From the cell containing the given text, extract its center point as (X, Y) coordinate. 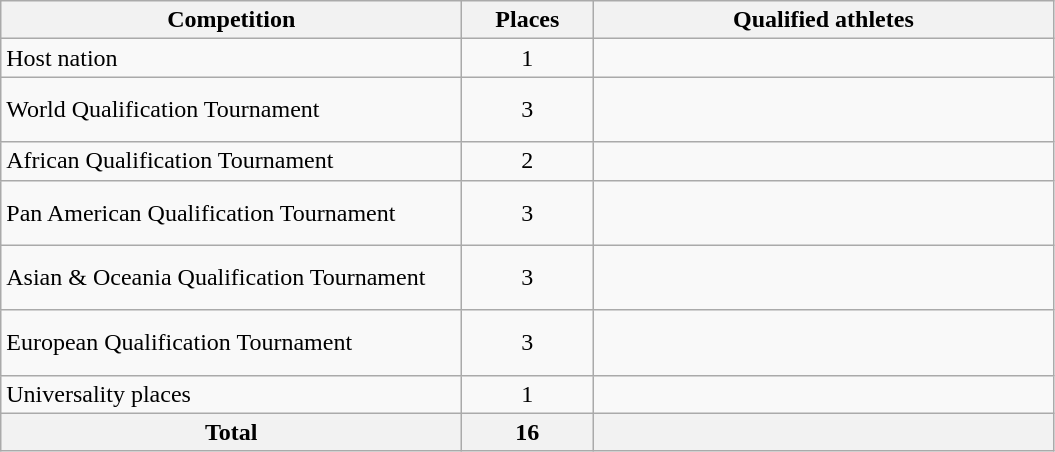
Competition (232, 20)
Host nation (232, 58)
Places (528, 20)
16 (528, 432)
Asian & Oceania Qualification Tournament (232, 278)
Universality places (232, 394)
2 (528, 161)
Qualified athletes (824, 20)
World Qualification Tournament (232, 110)
African Qualification Tournament (232, 161)
European Qualification Tournament (232, 342)
Total (232, 432)
Pan American Qualification Tournament (232, 212)
